Capture the cell that displays the provided text and extract its [x, y] central coordinate. 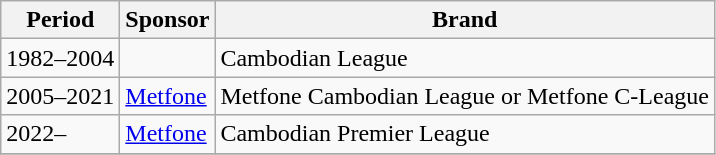
Brand [465, 20]
Metfone Cambodian League or Metfone C-League [465, 96]
1982–2004 [60, 58]
Cambodian Premier League [465, 134]
2005–2021 [60, 96]
Period [60, 20]
2022– [60, 134]
Cambodian League [465, 58]
Sponsor [168, 20]
